Determine the [x, y] coordinate at the center of the cell enclosing the given text.  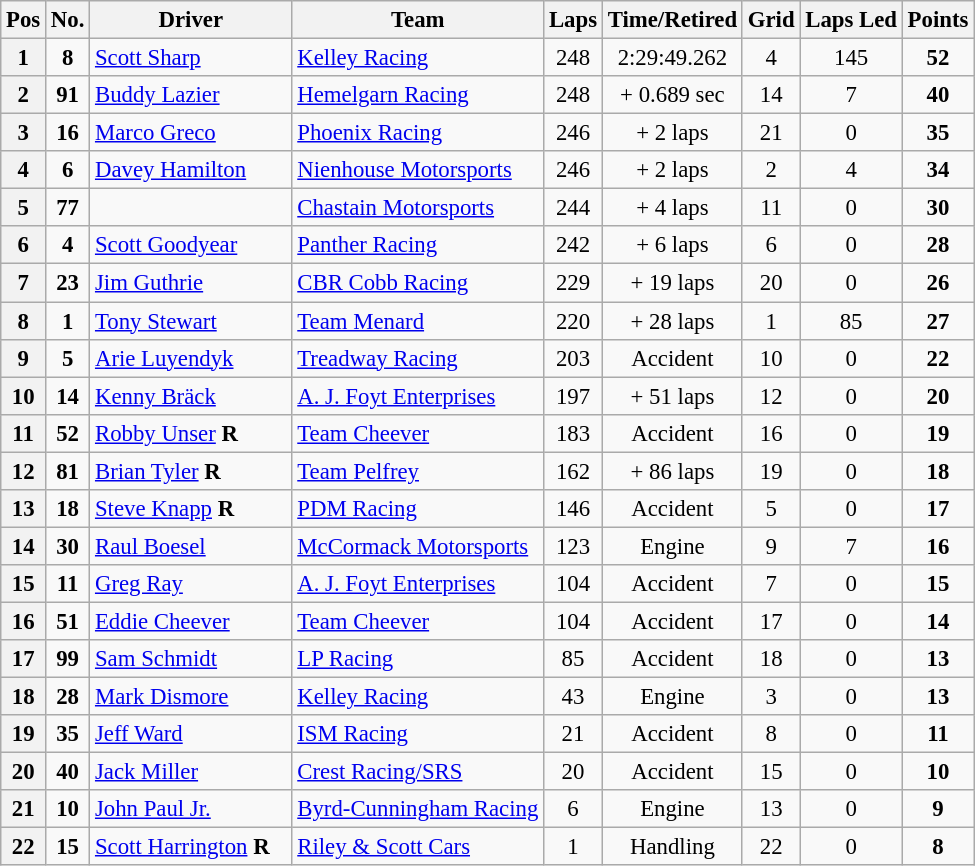
Time/Retired [672, 20]
Steve Knapp R [191, 509]
+ 0.689 sec [672, 95]
123 [574, 546]
145 [851, 58]
Davey Hamilton [191, 170]
Greg Ray [191, 584]
Panther Racing [418, 245]
Pos [24, 20]
162 [574, 471]
+ 51 laps [672, 396]
PDM Racing [418, 509]
+ 86 laps [672, 471]
Scott Goodyear [191, 245]
Scott Harrington R [191, 847]
Team Pelfrey [418, 471]
91 [68, 95]
Driver [191, 20]
81 [68, 471]
27 [938, 321]
Buddy Lazier [191, 95]
229 [574, 283]
26 [938, 283]
Sam Schmidt [191, 659]
Tony Stewart [191, 321]
Byrd-Cunningham Racing [418, 809]
+ 19 laps [672, 283]
99 [68, 659]
244 [574, 208]
Marco Greco [191, 133]
Jim Guthrie [191, 283]
220 [574, 321]
No. [68, 20]
197 [574, 396]
Team [418, 20]
+ 6 laps [672, 245]
43 [574, 697]
51 [68, 621]
LP Racing [418, 659]
Treadway Racing [418, 358]
CBR Cobb Racing [418, 283]
34 [938, 170]
+ 28 laps [672, 321]
Eddie Cheever [191, 621]
John Paul Jr. [191, 809]
203 [574, 358]
Team Menard [418, 321]
77 [68, 208]
Crest Racing/SRS [418, 772]
242 [574, 245]
Hemelgarn Racing [418, 95]
Jack Miller [191, 772]
McCormack Motorsports [418, 546]
Arie Luyendyk [191, 358]
2:29:49.262 [672, 58]
Raul Boesel [191, 546]
Robby Unser R [191, 433]
Jeff Ward [191, 734]
Laps [574, 20]
Points [938, 20]
Grid [770, 20]
Laps Led [851, 20]
ISM Racing [418, 734]
Riley & Scott Cars [418, 847]
Handling [672, 847]
Nienhouse Motorsports [418, 170]
Scott Sharp [191, 58]
Chastain Motorsports [418, 208]
Phoenix Racing [418, 133]
Brian Tyler R [191, 471]
23 [68, 283]
Kenny Bräck [191, 396]
183 [574, 433]
+ 4 laps [672, 208]
146 [574, 509]
Mark Dismore [191, 697]
